Pinpoint the cell where the given text exists, returning its [x, y] midpoint coordinate. 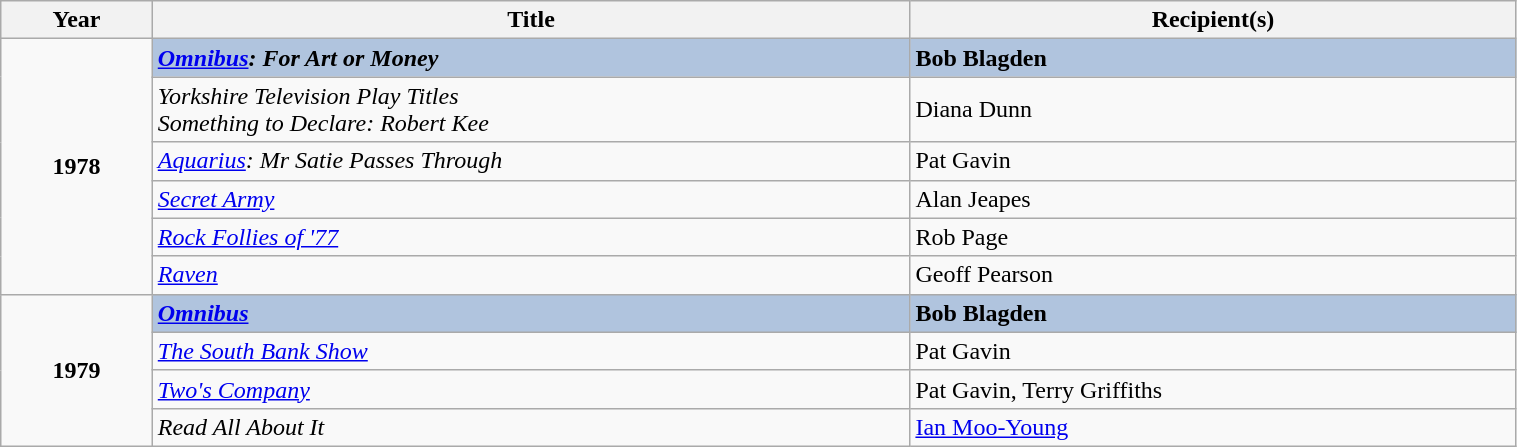
Year [77, 20]
Secret Army [531, 199]
Geoff Pearson [1213, 275]
Alan Jeapes [1213, 199]
Omnibus [531, 313]
Yorkshire Television Play TitlesSomething to Declare: Robert Kee [531, 110]
Diana Dunn [1213, 110]
Omnibus: For Art or Money [531, 58]
Read All About It [531, 427]
Rob Page [1213, 237]
Two's Company [531, 389]
Aquarius: Mr Satie Passes Through [531, 161]
Raven [531, 275]
Pat Gavin, Terry Griffiths [1213, 389]
1979 [77, 370]
Recipient(s) [1213, 20]
Ian Moo-Young [1213, 427]
Title [531, 20]
Rock Follies of '77 [531, 237]
1978 [77, 166]
The South Bank Show [531, 351]
